Find where the given text appears and provide that cell's center as (X, Y) coordinate. 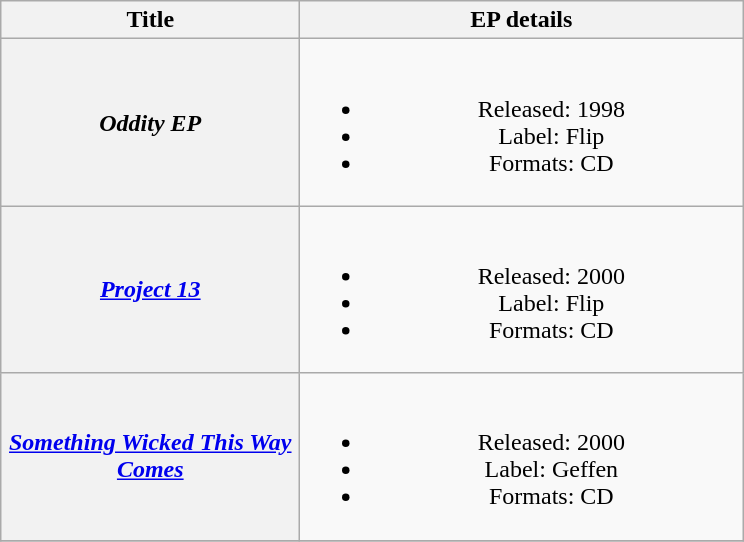
Something Wicked This Way Comes (150, 456)
Released: 2000Label: GeffenFormats: CD (522, 456)
Project 13 (150, 290)
Released: 2000Label: FlipFormats: CD (522, 290)
Oddity EP (150, 122)
EP details (522, 20)
Title (150, 20)
Released: 1998Label: FlipFormats: CD (522, 122)
